From the cell containing the given text, extract its center point as [X, Y] coordinate. 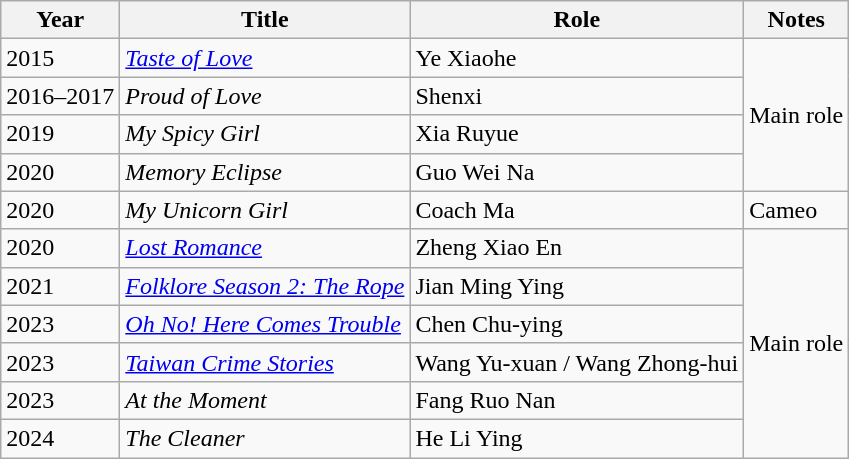
Taiwan Crime Stories [265, 362]
Cameo [796, 210]
2019 [60, 134]
2016–2017 [60, 96]
Taste of Love [265, 58]
Lost Romance [265, 248]
2021 [60, 286]
He Li Ying [577, 438]
Memory Eclipse [265, 172]
Shenxi [577, 96]
Chen Chu-ying [577, 324]
Zheng Xiao En [577, 248]
Fang Ruo Nan [577, 400]
At the Moment [265, 400]
Coach Ma [577, 210]
My Spicy Girl [265, 134]
Jian Ming Ying [577, 286]
Notes [796, 20]
Ye Xiaohe [577, 58]
Xia Ruyue [577, 134]
2024 [60, 438]
Title [265, 20]
Role [577, 20]
Proud of Love [265, 96]
Folklore Season 2: The Rope [265, 286]
Year [60, 20]
My Unicorn Girl [265, 210]
Guo Wei Na [577, 172]
Oh No! Here Comes Trouble [265, 324]
The Cleaner [265, 438]
Wang Yu-xuan / Wang Zhong-hui [577, 362]
2015 [60, 58]
